Search for the cell housing the specified text and yield its (X, Y) center coordinate. 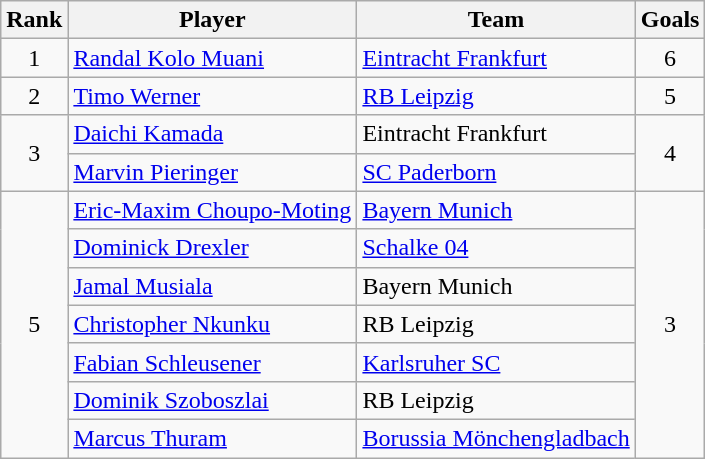
Player (212, 20)
Marvin Pieringer (212, 172)
Dominik Szoboszlai (212, 400)
Goals (670, 20)
Dominick Drexler (212, 248)
Team (496, 20)
1 (34, 58)
Schalke 04 (496, 248)
Eric-Maxim Choupo-Moting (212, 210)
Rank (34, 20)
Fabian Schleusener (212, 362)
2 (34, 96)
Timo Werner (212, 96)
Karlsruher SC (496, 362)
Marcus Thuram (212, 438)
4 (670, 153)
Randal Kolo Muani (212, 58)
Jamal Musiala (212, 286)
Christopher Nkunku (212, 324)
Borussia Mönchengladbach (496, 438)
Daichi Kamada (212, 134)
6 (670, 58)
SC Paderborn (496, 172)
